Provide the (x, y) coordinate of the cell's center where the given text is located.  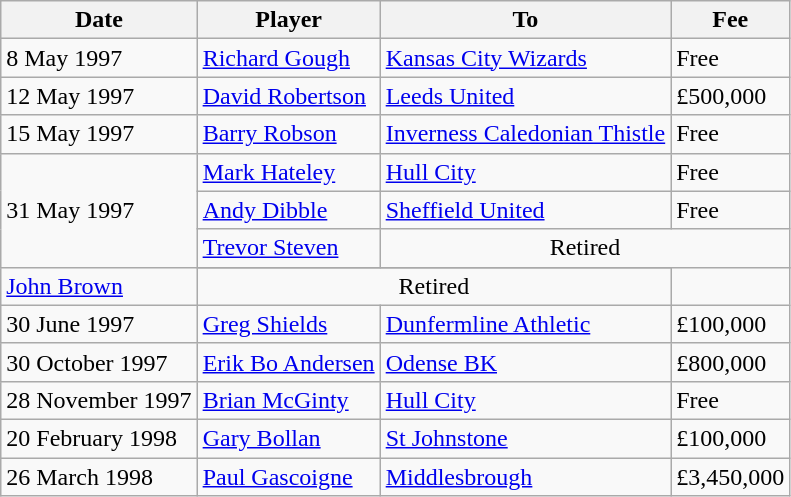
Kansas City Wizards (526, 58)
Fee (730, 20)
Gary Bollan (288, 438)
31 May 1997 (99, 210)
Richard Gough (288, 58)
30 October 1997 (99, 362)
8 May 1997 (99, 58)
Date (99, 20)
Barry Robson (288, 134)
30 June 1997 (99, 324)
20 February 1998 (99, 438)
26 March 1998 (99, 477)
£3,450,000 (730, 477)
David Robertson (288, 96)
£800,000 (730, 362)
Middlesbrough (526, 477)
John Brown (99, 286)
12 May 1997 (99, 96)
Player (288, 20)
28 November 1997 (99, 400)
Sheffield United (526, 210)
Leeds United (526, 96)
Odense BK (526, 362)
St Johnstone (526, 438)
To (526, 20)
Brian McGinty (288, 400)
Paul Gascoigne (288, 477)
Erik Bo Andersen (288, 362)
Andy Dibble (288, 210)
Trevor Steven (288, 248)
15 May 1997 (99, 134)
Inverness Caledonian Thistle (526, 134)
Dunfermline Athletic (526, 324)
Greg Shields (288, 324)
£500,000 (730, 96)
Mark Hateley (288, 172)
